Find where the given text appears and provide that cell's center as (x, y) coordinate. 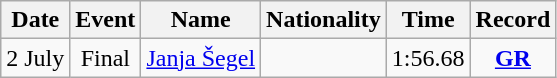
Record (513, 20)
Time (428, 20)
Name (201, 20)
Nationality (324, 20)
Janja Šegel (201, 58)
GR (513, 58)
Event (106, 20)
1:56.68 (428, 58)
Date (36, 20)
Final (106, 58)
2 July (36, 58)
